Return the (x, y) coordinate for the center point of the cell that contains the specified text.  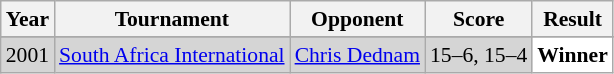
Score (478, 19)
Tournament (172, 19)
South Africa International (172, 55)
Winner (572, 55)
15–6, 15–4 (478, 55)
Opponent (358, 19)
Chris Dednam (358, 55)
Year (28, 19)
2001 (28, 55)
Result (572, 19)
